Return the [x, y] coordinate for the center point of the cell that contains the specified text.  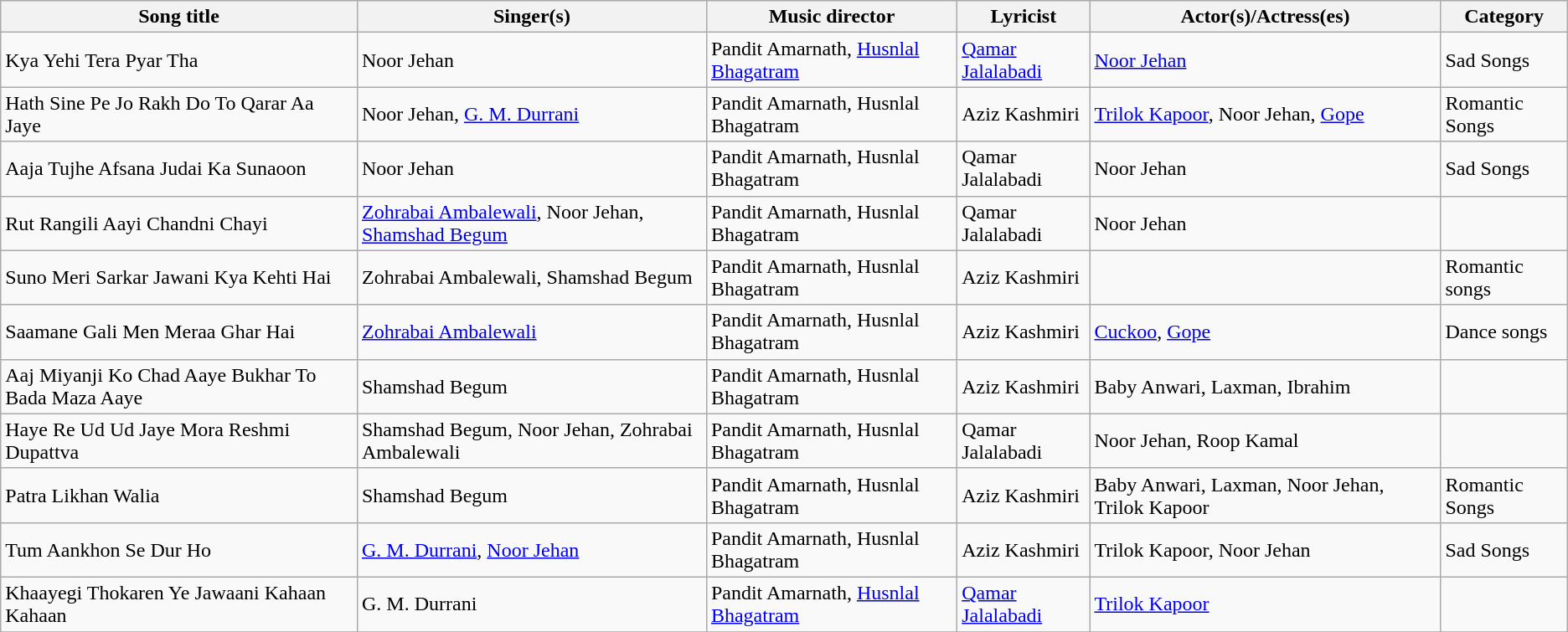
Rut Rangili Aayi Chandni Chayi [179, 223]
Category [1504, 17]
Noor Jehan, G. M. Durrani [531, 114]
Suno Meri Sarkar Jawani Kya Kehti Hai [179, 278]
Singer(s) [531, 17]
Noor Jehan, Roop Kamal [1265, 440]
Actor(s)/Actress(es) [1265, 17]
Shamshad Begum, Noor Jehan, Zohrabai Ambalewali [531, 440]
Trilok Kapoor, Noor Jehan, Gope [1265, 114]
Baby Anwari, Laxman, Noor Jehan, Trilok Kapoor [1265, 496]
Lyricist [1024, 17]
Cuckoo, Gope [1265, 331]
Trilok Kapoor, Noor Jehan [1265, 549]
Patra Likhan Walia [179, 496]
Hath Sine Pe Jo Rakh Do To Qarar Aa Jaye [179, 114]
Zohrabai Ambalewali, Shamshad Begum [531, 278]
G. M. Durrani [531, 604]
Khaayegi Thokaren Ye Jawaani Kahaan Kahaan [179, 604]
Zohrabai Ambalewali [531, 331]
Tum Aankhon Se Dur Ho [179, 549]
Baby Anwari, Laxman, Ibrahim [1265, 387]
Kya Yehi Tera Pyar Tha [179, 60]
Dance songs [1504, 331]
Saamane Gali Men Meraa Ghar Hai [179, 331]
Trilok Kapoor [1265, 604]
Romantic songs [1504, 278]
Aaja Tujhe Afsana Judai Ka Sunaoon [179, 169]
G. M. Durrani, Noor Jehan [531, 549]
Zohrabai Ambalewali, Noor Jehan, Shamshad Begum [531, 223]
Haye Re Ud Ud Jaye Mora Reshmi Dupattva [179, 440]
Music director [831, 17]
Aaj Miyanji Ko Chad Aaye Bukhar To Bada Maza Aaye [179, 387]
Song title [179, 17]
